From the cell containing the given text, extract its center point as [x, y] coordinate. 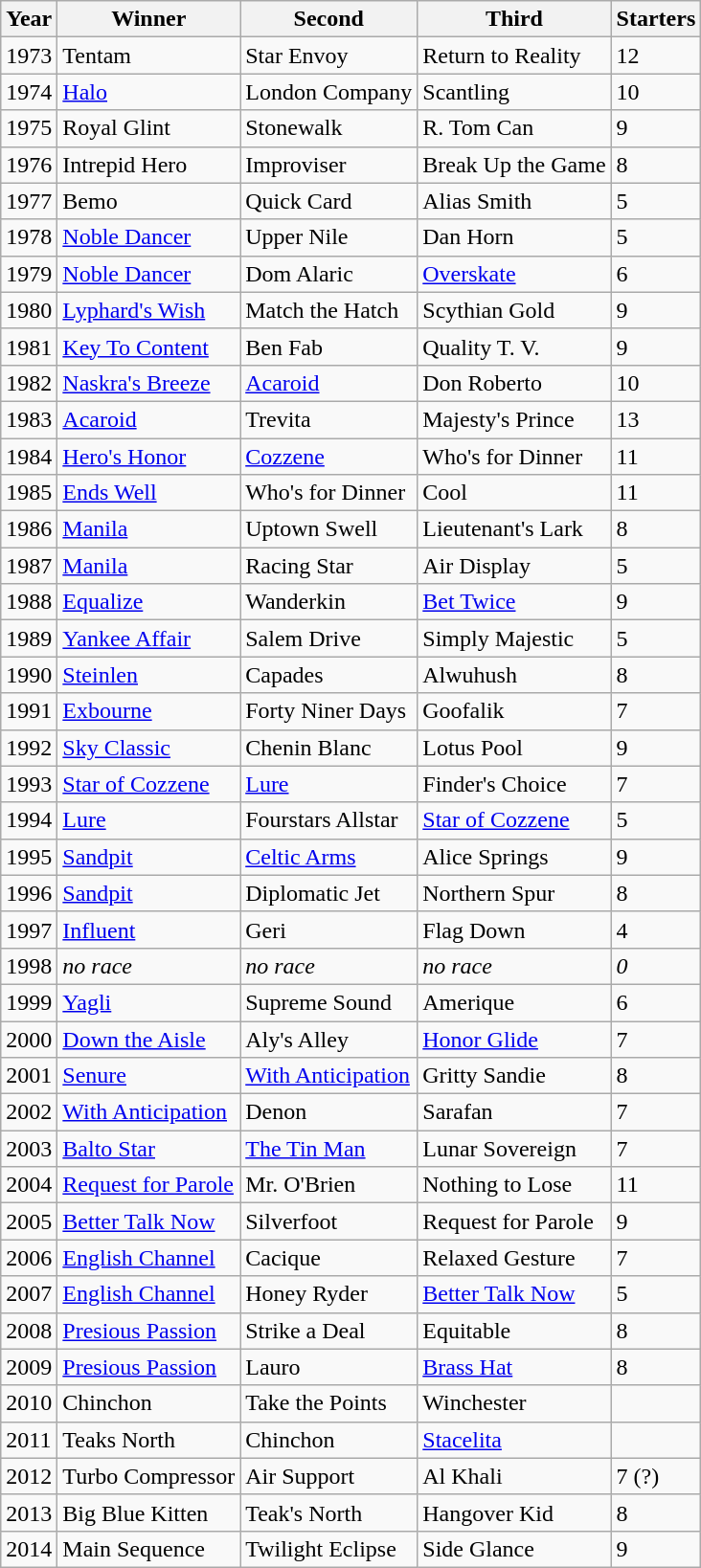
Lauro [329, 1367]
1994 [29, 820]
Break Up the Game [514, 165]
Don Roberto [514, 383]
12 [656, 56]
7 (?) [656, 1476]
Royal Glint [149, 128]
1990 [29, 675]
Yagli [149, 1002]
Down the Aisle [149, 1039]
2003 [29, 1149]
2013 [29, 1512]
Geri [329, 930]
1998 [29, 966]
Stacelita [514, 1440]
Equitable [514, 1331]
Uptown Swell [329, 529]
Stonewalk [329, 128]
Majesty's Prince [514, 419]
1982 [29, 383]
0 [656, 966]
Halo [149, 92]
1977 [29, 201]
2004 [29, 1185]
Main Sequence [149, 1549]
1973 [29, 56]
Relaxed Gesture [514, 1258]
Hangover Kid [514, 1512]
Match the Hatch [329, 310]
2001 [29, 1076]
Honey Ryder [329, 1294]
Dom Alaric [329, 274]
2006 [29, 1258]
Nothing to Lose [514, 1185]
Fourstars Allstar [329, 820]
Overskate [514, 274]
1981 [29, 347]
Mr. O'Brien [329, 1185]
R. Tom Can [514, 128]
Cacique [329, 1258]
1993 [29, 784]
Bet Twice [514, 602]
Winchester [514, 1403]
The Tin Man [329, 1149]
Simply Majestic [514, 638]
Second [329, 19]
Quick Card [329, 201]
Bemo [149, 201]
Denon [329, 1112]
1992 [29, 748]
Key To Content [149, 347]
Goofalik [514, 711]
Sarafan [514, 1112]
Strike a Deal [329, 1331]
1983 [29, 419]
2008 [29, 1331]
1978 [29, 237]
Ben Fab [329, 347]
London Company [329, 92]
1979 [29, 274]
Al Khali [514, 1476]
Steinlen [149, 675]
Winner [149, 19]
1986 [29, 529]
1975 [29, 128]
Lieutenant's Lark [514, 529]
1980 [29, 310]
Brass Hat [514, 1367]
1991 [29, 711]
1984 [29, 457]
Return to Reality [514, 56]
Air Support [329, 1476]
Naskra's Breeze [149, 383]
1974 [29, 92]
Capades [329, 675]
Sky Classic [149, 748]
Diplomatic Jet [329, 893]
Scythian Gold [514, 310]
Yankee Affair [149, 638]
Cozzene [329, 457]
Upper Nile [329, 237]
Northern Spur [514, 893]
1985 [29, 493]
Influent [149, 930]
2011 [29, 1440]
Aly's Alley [329, 1039]
1997 [29, 930]
Star Envoy [329, 56]
Twilight Eclipse [329, 1549]
Chenin Blanc [329, 748]
1976 [29, 165]
Improviser [329, 165]
Tentam [149, 56]
Racing Star [329, 566]
Trevita [329, 419]
Celtic Arms [329, 857]
Take the Points [329, 1403]
2000 [29, 1039]
Honor Glide [514, 1039]
Exbourne [149, 711]
1989 [29, 638]
Teak's North [329, 1512]
1999 [29, 1002]
Finder's Choice [514, 784]
4 [656, 930]
Forty Niner Days [329, 711]
Senure [149, 1076]
Ends Well [149, 493]
Side Glance [514, 1549]
2012 [29, 1476]
Turbo Compressor [149, 1476]
Lyphard's Wish [149, 310]
Starters [656, 19]
Lunar Sovereign [514, 1149]
1987 [29, 566]
2014 [29, 1549]
Balto Star [149, 1149]
2010 [29, 1403]
Hero's Honor [149, 457]
2009 [29, 1367]
Flag Down [514, 930]
Alice Springs [514, 857]
Alias Smith [514, 201]
Air Display [514, 566]
Equalize [149, 602]
Dan Horn [514, 237]
2002 [29, 1112]
1988 [29, 602]
2005 [29, 1221]
Salem Drive [329, 638]
Scantling [514, 92]
Big Blue Kitten [149, 1512]
Amerique [514, 1002]
Teaks North [149, 1440]
1995 [29, 857]
Quality T. V. [514, 347]
Year [29, 19]
Gritty Sandie [514, 1076]
Alwuhush [514, 675]
2007 [29, 1294]
Wanderkin [329, 602]
Cool [514, 493]
Third [514, 19]
Lotus Pool [514, 748]
Intrepid Hero [149, 165]
13 [656, 419]
Supreme Sound [329, 1002]
Silverfoot [329, 1221]
1996 [29, 893]
